Return (X, Y) of the center of cell containing provided text 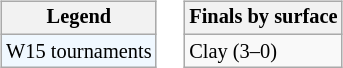
Clay (3–0) (263, 51)
Finals by surface (263, 18)
Legend (78, 18)
W15 tournaments (78, 51)
